For the text-containing cell, return its midpoint in [x, y] coordinate format. 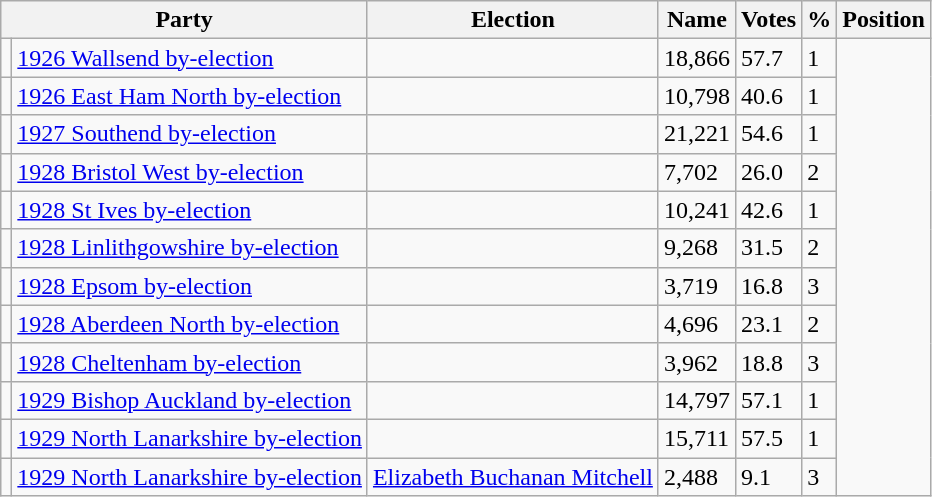
15,711 [696, 438]
Party [184, 20]
16.8 [768, 286]
31.5 [768, 248]
57.7 [768, 58]
4,696 [696, 324]
57.1 [768, 400]
21,221 [696, 134]
54.6 [768, 134]
1928 Bristol West by-election [190, 172]
% [820, 20]
1928 St Ives by-election [190, 210]
1927 Southend by-election [190, 134]
1928 Linlithgowshire by-election [190, 248]
14,797 [696, 400]
1929 Bishop Auckland by-election [190, 400]
Election [512, 20]
3,719 [696, 286]
Position [884, 20]
40.6 [768, 96]
10,241 [696, 210]
9.1 [768, 477]
1928 Epsom by-election [190, 286]
1926 East Ham North by-election [190, 96]
1926 Wallsend by-election [190, 58]
2,488 [696, 477]
18.8 [768, 362]
57.5 [768, 438]
7,702 [696, 172]
3,962 [696, 362]
23.1 [768, 324]
1928 Cheltenham by-election [190, 362]
26.0 [768, 172]
18,866 [696, 58]
42.6 [768, 210]
9,268 [696, 248]
Votes [768, 20]
1928 Aberdeen North by-election [190, 324]
Elizabeth Buchanan Mitchell [512, 477]
10,798 [696, 96]
Name [696, 20]
